Find where the given text appears and provide that cell's center as [x, y] coordinate. 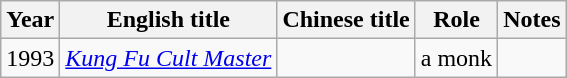
English title [168, 20]
1993 [30, 58]
Role [456, 20]
Year [30, 20]
a monk [456, 58]
Kung Fu Cult Master [168, 58]
Notes [532, 20]
Chinese title [346, 20]
